Provide the (x, y) coordinate of the cell's center where the given text is located.  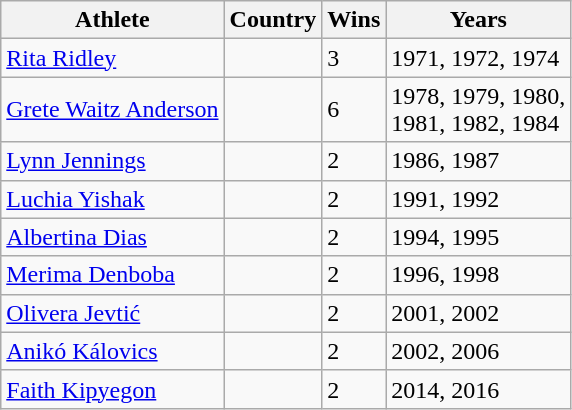
Luchia Yishak (112, 199)
2002, 2006 (478, 351)
1996, 1998 (478, 275)
Merima Denboba (112, 275)
6 (354, 110)
Albertina Dias (112, 237)
1978, 1979, 1980,1981, 1982, 1984 (478, 110)
1991, 1992 (478, 199)
Grete Waitz Anderson (112, 110)
Country (273, 20)
Athlete (112, 20)
Faith Kipyegon (112, 389)
Wins (354, 20)
Years (478, 20)
2001, 2002 (478, 313)
Olivera Jevtić (112, 313)
Rita Ridley (112, 58)
2014, 2016 (478, 389)
1986, 1987 (478, 161)
Anikó Kálovics (112, 351)
1971, 1972, 1974 (478, 58)
Lynn Jennings (112, 161)
1994, 1995 (478, 237)
3 (354, 58)
